Identify which cell holds the provided text, then report its [X, Y] central coordinate. 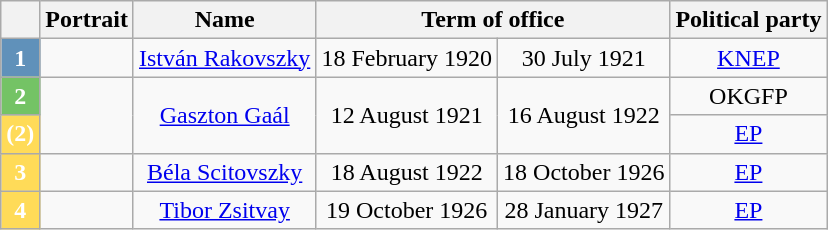
2 [20, 96]
28 January 1927 [584, 210]
4 [20, 210]
István Rakovszky [224, 58]
Term of office [493, 20]
KNEP [748, 58]
3 [20, 172]
30 July 1921 [584, 58]
18 February 1920 [407, 58]
Portrait [87, 20]
18 August 1922 [407, 172]
(2) [20, 134]
19 October 1926 [407, 210]
18 October 1926 [584, 172]
Béla Scitovszky [224, 172]
12 August 1921 [407, 115]
16 August 1922 [584, 115]
Gaszton Gaál [224, 115]
Political party [748, 20]
Tibor Zsitvay [224, 210]
1 [20, 58]
OKGFP [748, 96]
Name [224, 20]
